Output the [X, Y] coordinate of the center of the cell containing the given text.  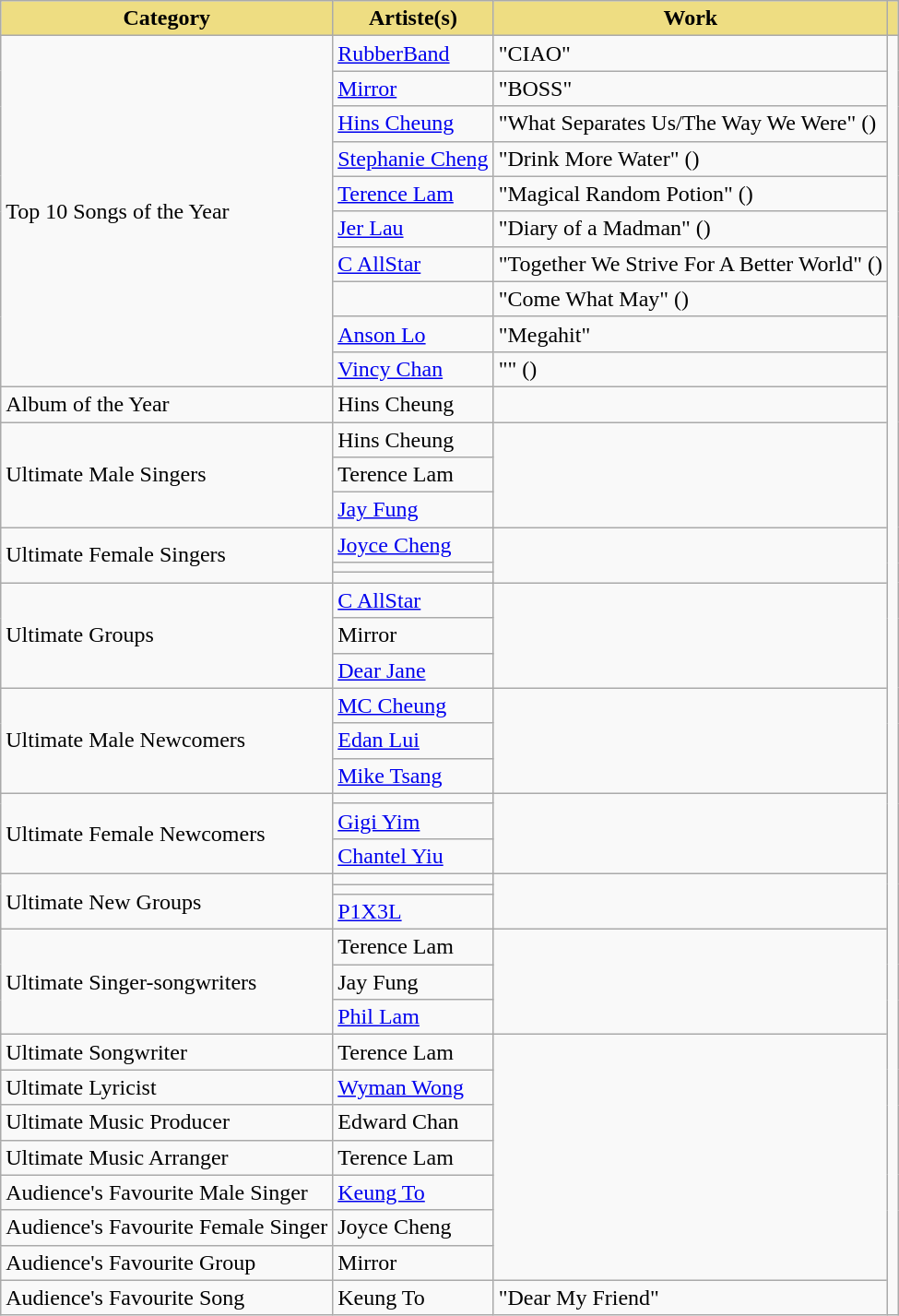
Ultimate Singer-songwriters [167, 982]
Audience's Favourite Male Singer [167, 1192]
Category [167, 18]
Ultimate Lyricist [167, 1087]
MC Cheung [413, 705]
"BOSS" [691, 89]
"Drink More Water" () [691, 159]
Edan Lui [413, 741]
Ultimate Male Newcomers [167, 741]
"Magical Random Potion" () [691, 194]
Album of the Year [167, 404]
Artiste(s) [413, 18]
Top 10 Songs of the Year [167, 212]
"Diary of a Madman" () [691, 229]
Stephanie Cheng [413, 159]
Wyman Wong [413, 1087]
"Dear My Friend" [691, 1298]
Chantel Yiu [413, 856]
"Megahit" [691, 334]
Mike Tsang [413, 776]
Jer Lau [413, 229]
Ultimate Music Arranger [167, 1157]
Audience's Favourite Group [167, 1263]
Audience's Favourite Female Singer [167, 1227]
RubberBand [413, 53]
Phil Lam [413, 1017]
Vincy Chan [413, 369]
Edward Chan [413, 1122]
Audience's Favourite Song [167, 1298]
Ultimate New Groups [167, 901]
Anson Lo [413, 334]
Ultimate Female Newcomers [167, 834]
"Together We Strive For A Better World" () [691, 264]
Work [691, 18]
Ultimate Groups [167, 635]
Ultimate Songwriter [167, 1052]
"What Separates Us/The Way We Were" () [691, 124]
P1X3L [413, 912]
Ultimate Female Singers [167, 555]
"Come What May" () [691, 299]
"" () [691, 369]
Dear Jane [413, 670]
Gigi Yim [413, 821]
Ultimate Music Producer [167, 1122]
"CIAO" [691, 53]
Ultimate Male Singers [167, 475]
